Provide the [X, Y] coordinate of the cell's center where the given text is located.  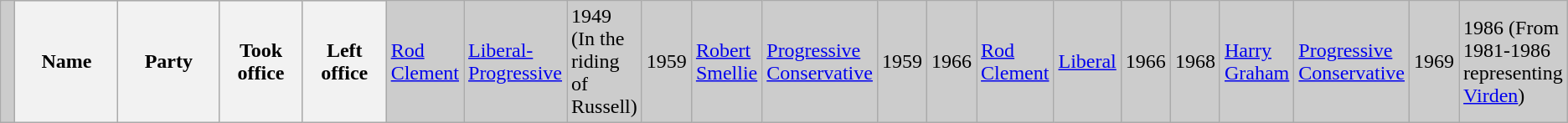
Liberal-Progressive [516, 62]
Party [169, 62]
1968 [1194, 62]
Name [67, 62]
Harry Graham [1256, 62]
Took office [261, 62]
1949 (In the riding of Russell) [605, 62]
Liberal [1087, 62]
Left office [344, 62]
Robert Smellie [726, 62]
1969 [1434, 62]
1986 (From 1981-1986 representing Virden) [1514, 62]
